Return [X, Y] of the center of cell containing provided text 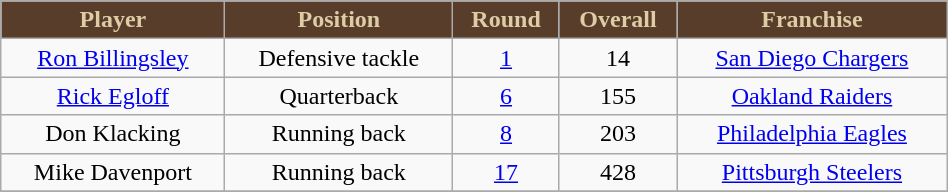
155 [618, 96]
Oakland Raiders [812, 96]
Player [113, 20]
428 [618, 172]
Overall [618, 20]
Mike Davenport [113, 172]
6 [506, 96]
Philadelphia Eagles [812, 134]
Defensive tackle [339, 58]
203 [618, 134]
17 [506, 172]
8 [506, 134]
San Diego Chargers [812, 58]
Quarterback [339, 96]
1 [506, 58]
Rick Egloff [113, 96]
Position [339, 20]
14 [618, 58]
Pittsburgh Steelers [812, 172]
Round [506, 20]
Franchise [812, 20]
Don Klacking [113, 134]
Ron Billingsley [113, 58]
